Scan for the cell matching the given text and deliver its (X, Y) coordinate at center. 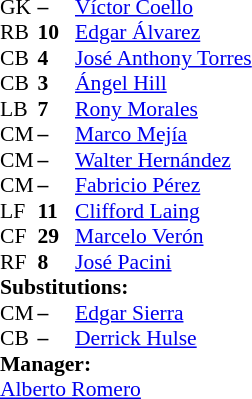
CF (19, 237)
Clifford Laing (164, 211)
RB (19, 33)
4 (57, 58)
Edgar Álvarez (164, 33)
José Pacini (164, 262)
Ángel Hill (164, 83)
Derrick Hulse (164, 339)
3 (57, 83)
11 (57, 211)
Walter Hernández (164, 160)
Rony Morales (164, 109)
7 (57, 109)
Marco Mejía (164, 135)
LB (19, 109)
LF (19, 211)
8 (57, 262)
José Anthony Torres (164, 58)
Fabricio Pérez (164, 185)
29 (57, 237)
RF (19, 262)
10 (57, 33)
Manager: (126, 364)
Marcelo Verón (164, 237)
Edgar Sierra (164, 313)
Substitutions: (126, 287)
